Search for the cell housing the specified text and yield its (x, y) center coordinate. 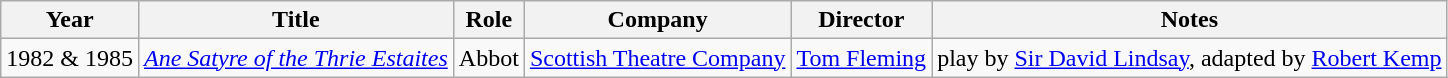
Scottish Theatre Company (658, 58)
1982 & 1985 (70, 58)
Company (658, 20)
Title (296, 20)
Role (488, 20)
Abbot (488, 58)
Director (862, 20)
Notes (1190, 20)
Tom Fleming (862, 58)
play by Sir David Lindsay, adapted by Robert Kemp (1190, 58)
Year (70, 20)
Ane Satyre of the Thrie Estaites (296, 58)
